Output the (x, y) coordinate of the center of the cell containing the given text.  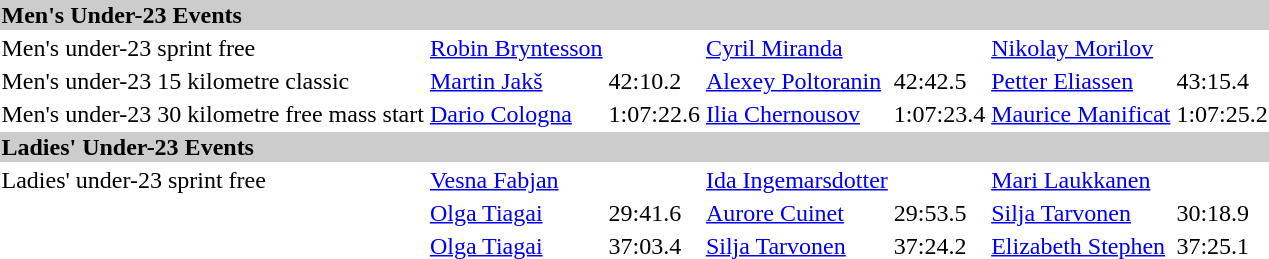
Men's under-23 30 kilometre free mass start (212, 114)
29:53.5 (939, 213)
Men's under-23 15 kilometre classic (212, 81)
Men's under-23 sprint free (212, 48)
Robin Bryntesson (516, 48)
43:15.4 (1222, 81)
Ladies' Under-23 Events (634, 147)
30:18.9 (1222, 213)
Nikolay Morilov (1081, 48)
Cyril Miranda (796, 48)
Dario Cologna (516, 114)
1:07:23.4 (939, 114)
Ida Ingemarsdotter (796, 180)
Ilia Chernousov (796, 114)
Olga Tiagai (516, 213)
1:07:25.2 (1222, 114)
42:42.5 (939, 81)
Men's Under-23 Events (634, 15)
Martin Jakš (516, 81)
Ladies' under-23 sprint free (212, 180)
Aurore Cuinet (796, 213)
29:41.6 (654, 213)
Petter Eliassen (1081, 81)
Vesna Fabjan (516, 180)
Mari Laukkanen (1081, 180)
Maurice Manificat (1081, 114)
Alexey Poltoranin (796, 81)
1:07:22.6 (654, 114)
Silja Tarvonen (1081, 213)
42:10.2 (654, 81)
